Locate the cell with the specified text and output its [x, y] center coordinate. 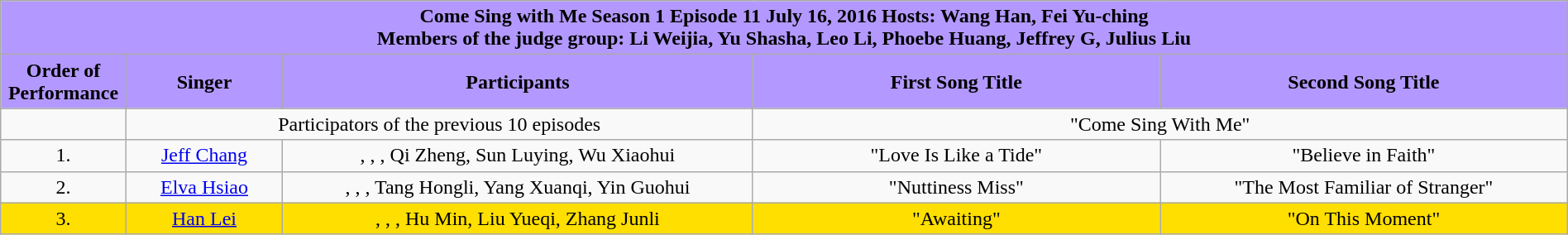
, , , Tang Hongli, Yang Xuanqi, Yin Guohui [518, 187]
3. [64, 218]
Han Lei [203, 218]
, , , Hu Min, Liu Yueqi, Zhang Junli [518, 218]
"Awaiting" [956, 218]
Elva Hsiao [203, 187]
First Song Title [956, 81]
Order of Performance [64, 81]
"Believe in Faith" [1365, 156]
"On This Moment" [1365, 218]
Second Song Title [1365, 81]
Participants [518, 81]
"Nuttiness Miss" [956, 187]
"Love Is Like a Tide" [956, 156]
Jeff Chang [203, 156]
"Come Sing With Me" [1159, 124]
2. [64, 187]
, , , Qi Zheng, Sun Luying, Wu Xiaohui [518, 156]
1. [64, 156]
Participators of the previous 10 episodes [439, 124]
"The Most Familiar of Stranger" [1365, 187]
Singer [203, 81]
